Output the (x, y) coordinate of the center of the cell containing the given text.  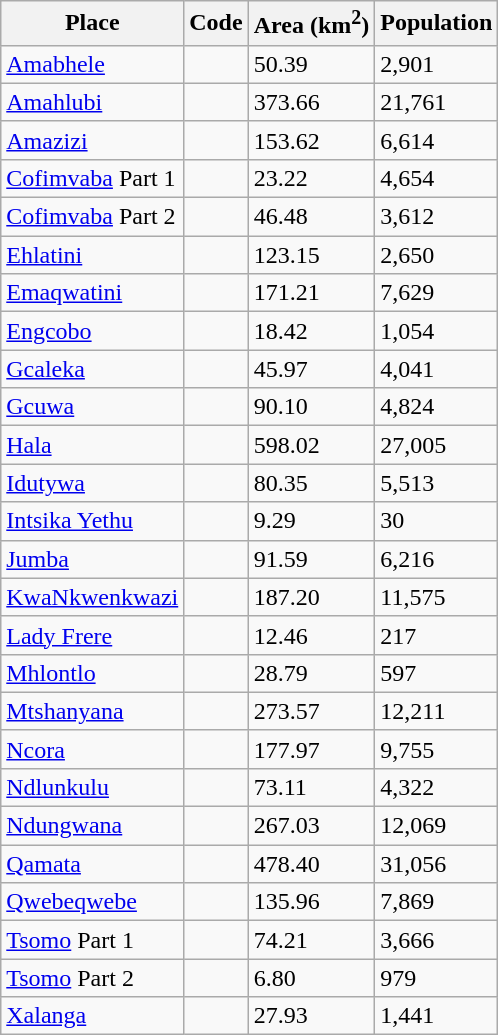
4,041 (436, 369)
Mhlontlo (92, 673)
12,211 (436, 711)
3,612 (436, 217)
Hala (92, 445)
Cofimvaba Part 1 (92, 178)
28.79 (312, 673)
7,869 (436, 902)
Ncora (92, 749)
21,761 (436, 102)
Xalanga (92, 1016)
5,513 (436, 483)
Engcobo (92, 331)
273.57 (312, 711)
187.20 (312, 597)
373.66 (312, 102)
Qamata (92, 864)
27.93 (312, 1016)
9.29 (312, 521)
7,629 (436, 293)
267.03 (312, 826)
3,666 (436, 940)
45.97 (312, 369)
135.96 (312, 902)
171.21 (312, 293)
18.42 (312, 331)
23.22 (312, 178)
9,755 (436, 749)
2,901 (436, 64)
Qwebeqwebe (92, 902)
Area (km2) (312, 24)
217 (436, 635)
6.80 (312, 978)
1,441 (436, 1016)
80.35 (312, 483)
KwaNkwenkwazi (92, 597)
Idutywa (92, 483)
Ehlatini (92, 255)
6,614 (436, 140)
2,650 (436, 255)
Mtshanyana (92, 711)
Population (436, 24)
31,056 (436, 864)
90.10 (312, 407)
74.21 (312, 940)
Tsomo Part 1 (92, 940)
Amahlubi (92, 102)
Gcuwa (92, 407)
598.02 (312, 445)
Jumba (92, 559)
12.46 (312, 635)
4,824 (436, 407)
73.11 (312, 787)
46.48 (312, 217)
Cofimvaba Part 2 (92, 217)
12,069 (436, 826)
1,054 (436, 331)
153.62 (312, 140)
4,322 (436, 787)
30 (436, 521)
Emaqwatini (92, 293)
Gcaleka (92, 369)
177.97 (312, 749)
50.39 (312, 64)
Ndlunkulu (92, 787)
Tsomo Part 2 (92, 978)
Lady Frere (92, 635)
Code (216, 24)
Amabhele (92, 64)
Ndungwana (92, 826)
11,575 (436, 597)
123.15 (312, 255)
Intsika Yethu (92, 521)
4,654 (436, 178)
Amazizi (92, 140)
91.59 (312, 559)
6,216 (436, 559)
478.40 (312, 864)
979 (436, 978)
597 (436, 673)
27,005 (436, 445)
Place (92, 24)
